Search for the cell housing the specified text and yield its [X, Y] center coordinate. 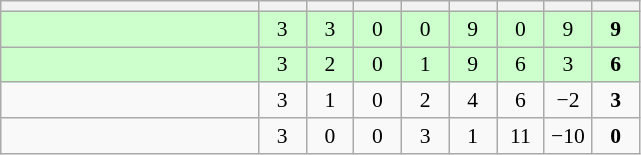
11 [520, 136]
4 [473, 101]
−10 [568, 136]
−2 [568, 101]
